Find where the given text appears and provide that cell's center as [x, y] coordinate. 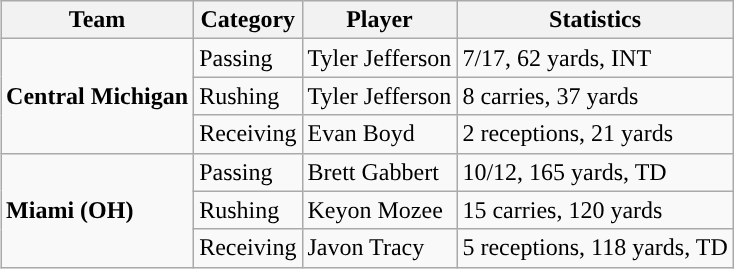
Team [98, 20]
7/17, 62 yards, INT [595, 58]
Player [380, 20]
10/12, 165 yards, TD [595, 172]
Miami (OH) [98, 210]
2 receptions, 21 yards [595, 134]
Brett Gabbert [380, 172]
Statistics [595, 20]
5 receptions, 118 yards, TD [595, 248]
Keyon Mozee [380, 210]
15 carries, 120 yards [595, 210]
Category [248, 20]
Central Michigan [98, 96]
8 carries, 37 yards [595, 96]
Evan Boyd [380, 134]
Javon Tracy [380, 248]
